Scan for the cell matching the given text and deliver its [X, Y] coordinate at center. 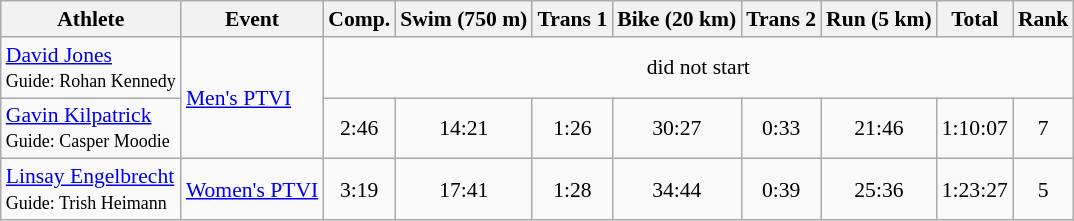
30:27 [676, 128]
2:46 [359, 128]
David JonesGuide: Rohan Kennedy [91, 68]
7 [1044, 128]
Athlete [91, 19]
1:23:27 [975, 190]
5 [1044, 190]
1:28 [572, 190]
Rank [1044, 19]
1:26 [572, 128]
Comp. [359, 19]
Swim (750 m) [464, 19]
25:36 [879, 190]
Run (5 km) [879, 19]
Event [252, 19]
17:41 [464, 190]
14:21 [464, 128]
Linsay EngelbrechtGuide: Trish Heimann [91, 190]
Women's PTVI [252, 190]
0:39 [781, 190]
did not start [698, 68]
34:44 [676, 190]
1:10:07 [975, 128]
Men's PTVI [252, 98]
3:19 [359, 190]
Gavin KilpatrickGuide: Casper Moodie [91, 128]
Bike (20 km) [676, 19]
Total [975, 19]
Trans 1 [572, 19]
Trans 2 [781, 19]
21:46 [879, 128]
0:33 [781, 128]
